Identify which cell holds the provided text, then report its [x, y] central coordinate. 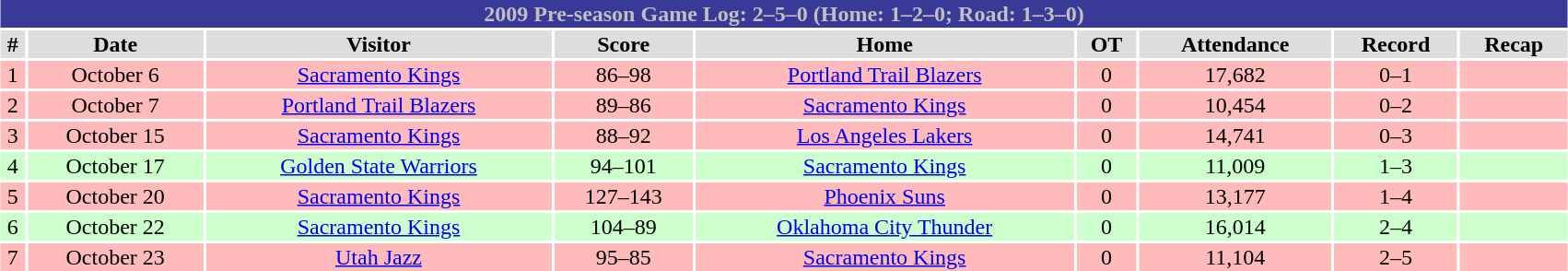
10,454 [1235, 105]
1–4 [1396, 196]
4 [13, 166]
Attendance [1235, 44]
127–143 [623, 196]
95–85 [623, 257]
2–5 [1396, 257]
17,682 [1235, 75]
11,009 [1235, 166]
October 6 [116, 75]
16,014 [1235, 227]
OT [1106, 44]
104–89 [623, 227]
89–86 [623, 105]
13,177 [1235, 196]
Visitor [380, 44]
11,104 [1235, 257]
2 [13, 105]
1–3 [1396, 166]
Home [884, 44]
Golden State Warriors [380, 166]
Date [116, 44]
October 15 [116, 135]
October 17 [116, 166]
2–4 [1396, 227]
14,741 [1235, 135]
Phoenix Suns [884, 196]
October 23 [116, 257]
Oklahoma City Thunder [884, 227]
October 20 [116, 196]
94–101 [623, 166]
6 [13, 227]
Recap [1514, 44]
1 [13, 75]
Score [623, 44]
0–2 [1396, 105]
7 [13, 257]
86–98 [623, 75]
Utah Jazz [380, 257]
88–92 [623, 135]
0–3 [1396, 135]
October 7 [116, 105]
Los Angeles Lakers [884, 135]
3 [13, 135]
October 22 [116, 227]
Record [1396, 44]
# [13, 44]
0–1 [1396, 75]
2009 Pre-season Game Log: 2–5–0 (Home: 1–2–0; Road: 1–3–0) [784, 14]
5 [13, 196]
